Extract the [X, Y] coordinate from the center of the cell holding the provided text.  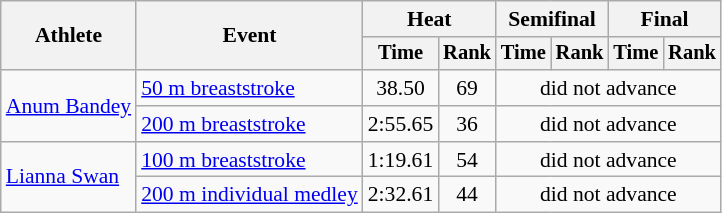
2:32.61 [400, 195]
200 m breaststroke [250, 124]
38.50 [400, 88]
69 [467, 88]
54 [467, 160]
Event [250, 36]
Lianna Swan [68, 178]
200 m individual medley [250, 195]
50 m breaststroke [250, 88]
2:55.65 [400, 124]
Anum Bandey [68, 106]
Semifinal [552, 19]
100 m breaststroke [250, 160]
Heat [430, 19]
36 [467, 124]
44 [467, 195]
Final [664, 19]
Athlete [68, 36]
1:19.61 [400, 160]
